Return (X, Y) of the center of cell containing provided text 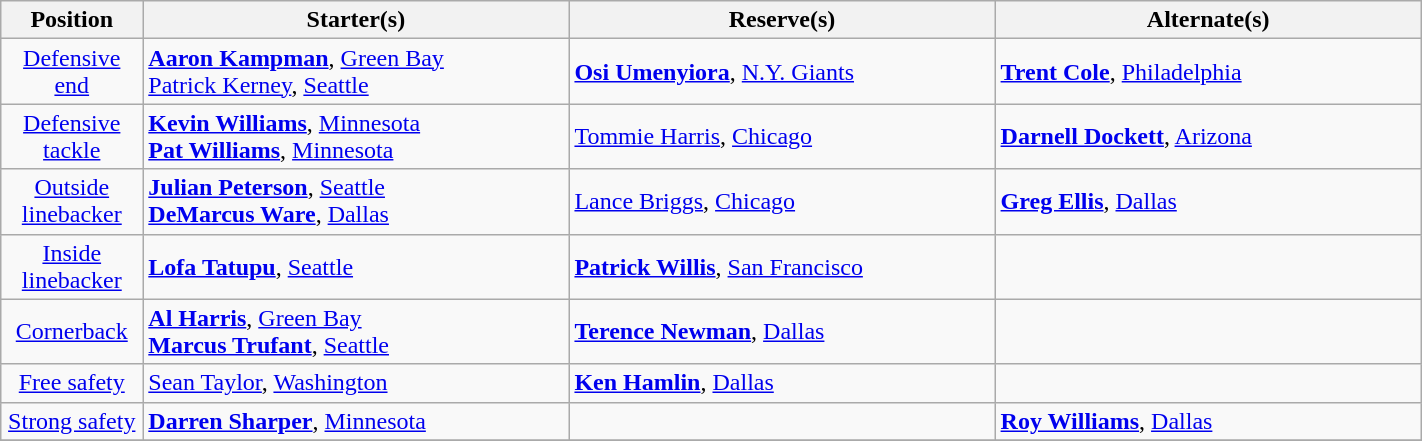
Kevin Williams, Minnesota Pat Williams, Minnesota (356, 136)
Trent Cole, Philadelphia (1208, 72)
Tommie Harris, Chicago (782, 136)
Sean Taylor, Washington (356, 383)
Alternate(s) (1208, 20)
Defensive tackle (72, 136)
Cornerback (72, 332)
Al Harris, Green Bay Marcus Trufant, Seattle (356, 332)
Starter(s) (356, 20)
Julian Peterson, Seattle DeMarcus Ware, Dallas (356, 202)
Strong safety (72, 421)
Greg Ellis, Dallas (1208, 202)
Lance Briggs, Chicago (782, 202)
Aaron Kampman, Green Bay Patrick Kerney, Seattle (356, 72)
Defensive end (72, 72)
Terence Newman, Dallas (782, 332)
Position (72, 20)
Roy Williams, Dallas (1208, 421)
Free safety (72, 383)
Darren Sharper, Minnesota (356, 421)
Patrick Willis, San Francisco (782, 266)
Osi Umenyiora, N.Y. Giants (782, 72)
Ken Hamlin, Dallas (782, 383)
Reserve(s) (782, 20)
Lofa Tatupu, Seattle (356, 266)
Darnell Dockett, Arizona (1208, 136)
Outside linebacker (72, 202)
Inside linebacker (72, 266)
